Provide the (x, y) coordinate of the cell's center where the given text is located.  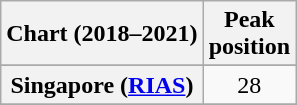
Peakposition (249, 34)
Chart (2018–2021) (102, 34)
28 (249, 85)
Singapore (RIAS) (102, 85)
